Determine the [x, y] coordinate at the center of the cell enclosing the given text.  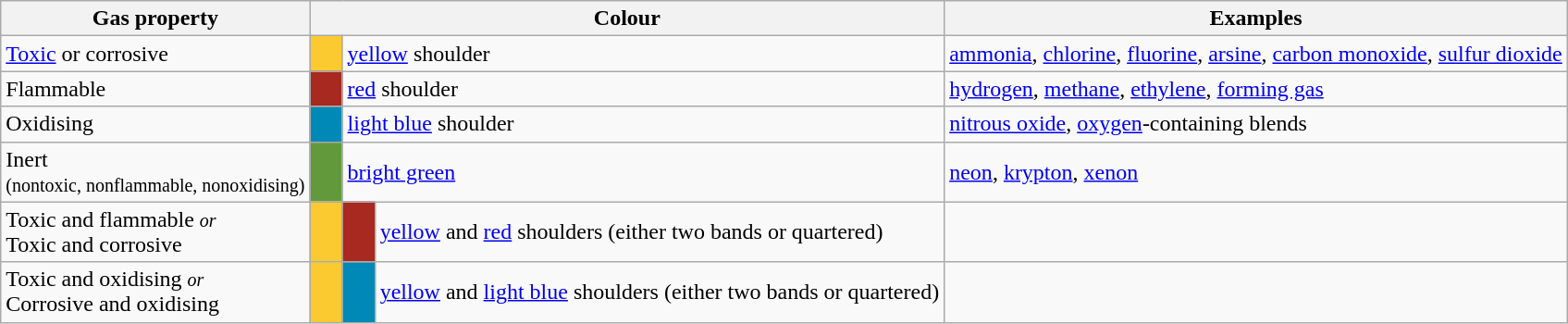
nitrous oxide, oxygen-containing blends [1256, 124]
bright green [644, 172]
Toxic and flammable orToxic and corrosive [155, 231]
ammonia, chlorine, fluorine, arsine, carbon monoxide, sulfur dioxide [1256, 54]
yellow and light blue shoulders (either two bands or quartered) [660, 293]
light blue shoulder [644, 124]
Gas property [155, 19]
Examples [1256, 19]
neon, krypton, xenon [1256, 172]
Toxic and oxidising orCorrosive and oxidising [155, 293]
Colour [627, 19]
hydrogen, methane, ethylene, forming gas [1256, 89]
Toxic or corrosive [155, 54]
Flammable [155, 89]
Inert(nontoxic, nonflammable, nonoxidising) [155, 172]
yellow and red shoulders (either two bands or quartered) [660, 231]
Oxidising [155, 124]
red shoulder [644, 89]
yellow shoulder [644, 54]
